Search for the cell housing the specified text and yield its (X, Y) center coordinate. 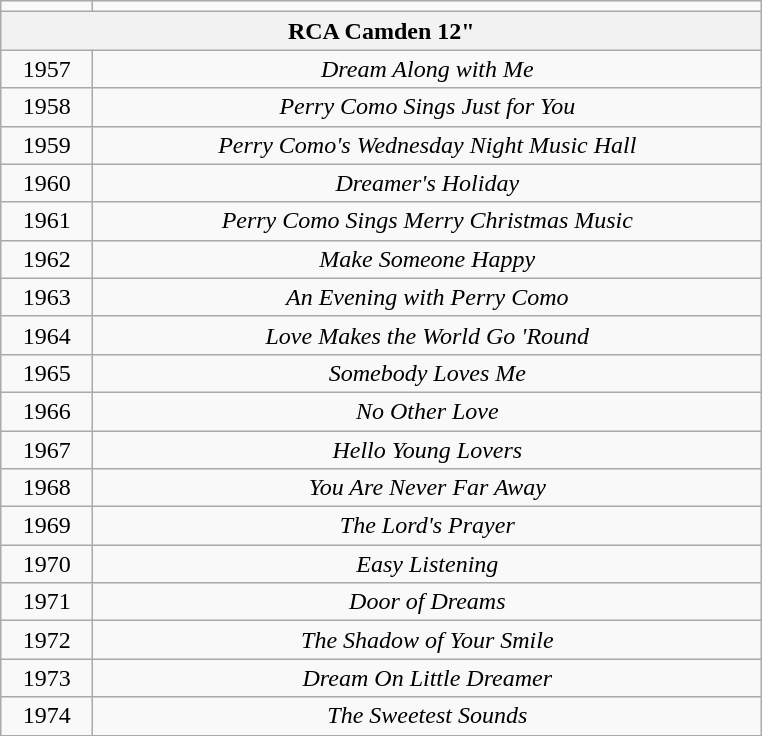
1964 (47, 335)
You Are Never Far Away (428, 488)
Make Someone Happy (428, 259)
Love Makes the World Go 'Round (428, 335)
1974 (47, 716)
1960 (47, 183)
The Sweetest Sounds (428, 716)
1969 (47, 526)
Hello Young Lovers (428, 449)
RCA Camden 12" (382, 31)
1973 (47, 678)
Door of Dreams (428, 602)
Perry Como Sings Merry Christmas Music (428, 221)
1965 (47, 373)
1963 (47, 297)
Somebody Loves Me (428, 373)
1972 (47, 640)
Easy Listening (428, 564)
The Shadow of Your Smile (428, 640)
1958 (47, 107)
1966 (47, 411)
Dream On Little Dreamer (428, 678)
No Other Love (428, 411)
1971 (47, 602)
1959 (47, 145)
Perry Como Sings Just for You (428, 107)
1962 (47, 259)
Perry Como's Wednesday Night Music Hall (428, 145)
Dream Along with Me (428, 69)
The Lord's Prayer (428, 526)
1968 (47, 488)
1967 (47, 449)
Dreamer's Holiday (428, 183)
1970 (47, 564)
1961 (47, 221)
An Evening with Perry Como (428, 297)
1957 (47, 69)
